Output the [X, Y] coordinate of the center of the cell containing the given text.  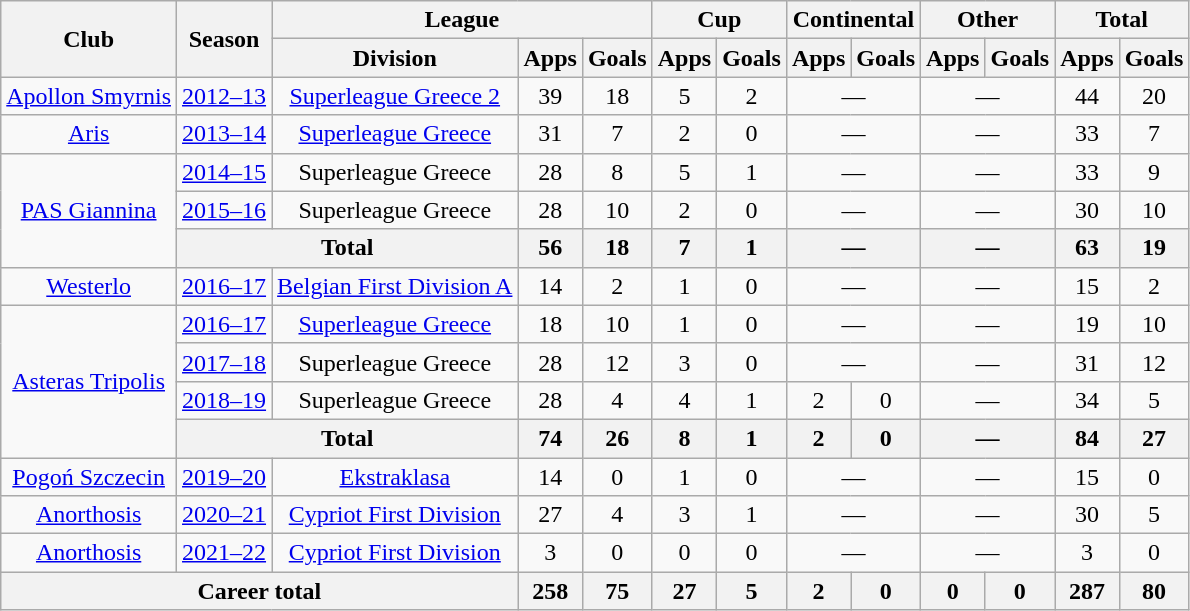
84 [1087, 438]
Pogoń Szczecin [89, 477]
Ekstraklasa [395, 477]
Career total [260, 591]
56 [550, 248]
2012–13 [224, 96]
Asteras Tripolis [89, 381]
2015–16 [224, 210]
75 [617, 591]
Other [988, 20]
Club [89, 39]
80 [1154, 591]
20 [1154, 96]
Cup [719, 20]
287 [1087, 591]
PAS Giannina [89, 210]
2018–19 [224, 400]
League [462, 20]
34 [1087, 400]
39 [550, 96]
44 [1087, 96]
2014–15 [224, 172]
2017–18 [224, 362]
Continental [853, 20]
9 [1154, 172]
258 [550, 591]
Division [395, 58]
Season [224, 39]
74 [550, 438]
2020–21 [224, 515]
26 [617, 438]
Belgian First Division A [395, 286]
2013–14 [224, 134]
63 [1087, 248]
2019–20 [224, 477]
2021–22 [224, 553]
Superleague Greece 2 [395, 96]
Aris [89, 134]
Apollon Smyrnis [89, 96]
Westerlo [89, 286]
